Output the [x, y] coordinate of the center of the cell containing the given text.  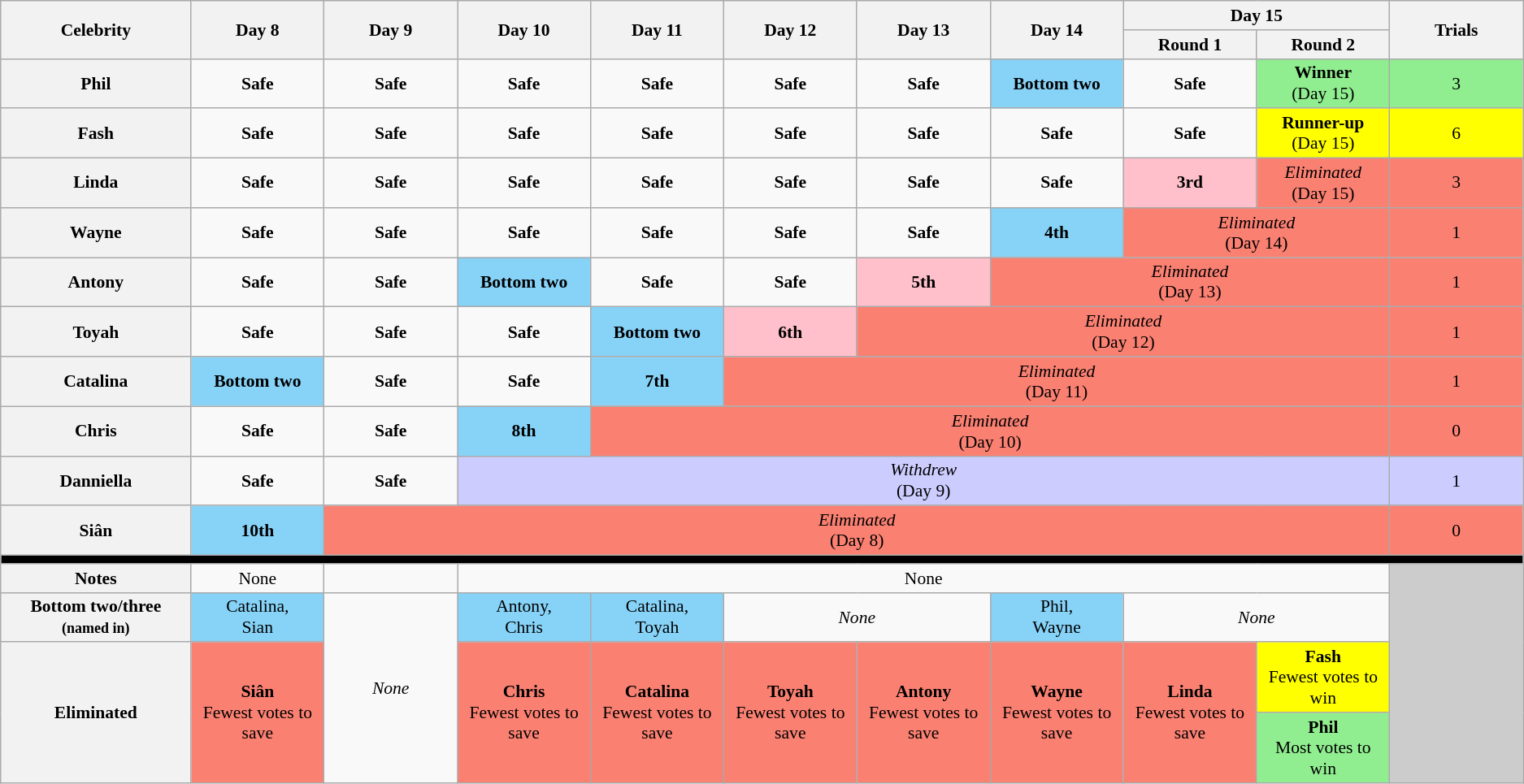
Catalina,Sian [258, 617]
Eliminated(Day 12) [1123, 331]
Bottom two/three(named in) [96, 617]
Toyah [96, 331]
Eliminated(Day 8) [857, 531]
Linda [96, 184]
Day 8 [258, 29]
FashFewest votes to win [1323, 678]
Phil [96, 83]
Withdrew(Day 9) [923, 481]
Round 1 [1190, 45]
Round 2 [1323, 45]
PhilMost votes to win [1323, 747]
Wayne [96, 232]
Day 10 [524, 29]
Fash [96, 133]
Day 11 [657, 29]
Eliminated (Day 14) [1257, 232]
Danniella [96, 481]
CatalinaFewest votes to save [657, 713]
5th [923, 283]
Notes [96, 578]
Siân [96, 531]
ChrisFewest votes to save [524, 713]
Day 15 [1257, 15]
Eliminated (Day 13) [1190, 283]
6 [1457, 133]
WayneFewest votes to save [1057, 713]
Antony [96, 283]
Day 12 [790, 29]
Antony,Chris [524, 617]
Eliminated(Day 10) [990, 431]
4th [1057, 232]
8th [524, 431]
AntonyFewest votes to save [923, 713]
Phil,Wayne [1057, 617]
Eliminated [96, 713]
ToyahFewest votes to save [790, 713]
Celebrity [96, 29]
Winner (Day 15) [1323, 83]
Eliminated (Day 15) [1323, 184]
3rd [1190, 184]
Trials [1457, 29]
Chris [96, 431]
6th [790, 331]
LindaFewest votes to save [1190, 713]
Catalina [96, 382]
Catalina,Toyah [657, 617]
SiânFewest votes to save [258, 713]
Day 9 [391, 29]
7th [657, 382]
Runner-up (Day 15) [1323, 133]
Day 13 [923, 29]
10th [258, 531]
Day 14 [1057, 29]
Eliminated(Day 11) [1057, 382]
